From the cell containing the given text, extract its center point as [X, Y] coordinate. 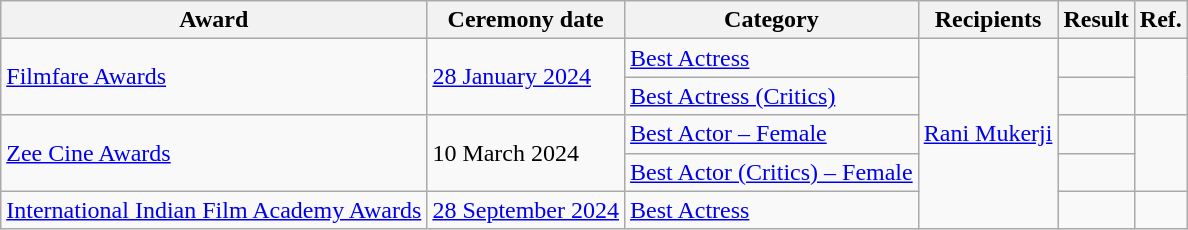
Result [1096, 20]
Ceremony date [526, 20]
International Indian Film Academy Awards [214, 210]
10 March 2024 [526, 153]
Recipients [988, 20]
Zee Cine Awards [214, 153]
Award [214, 20]
Filmfare Awards [214, 77]
Rani Mukerji [988, 134]
Best Actor (Critics) – Female [772, 172]
28 September 2024 [526, 210]
Best Actress (Critics) [772, 96]
Category [772, 20]
28 January 2024 [526, 77]
Best Actor – Female [772, 134]
Ref. [1160, 20]
